Find where the given text appears and provide that cell's center as [X, Y] coordinate. 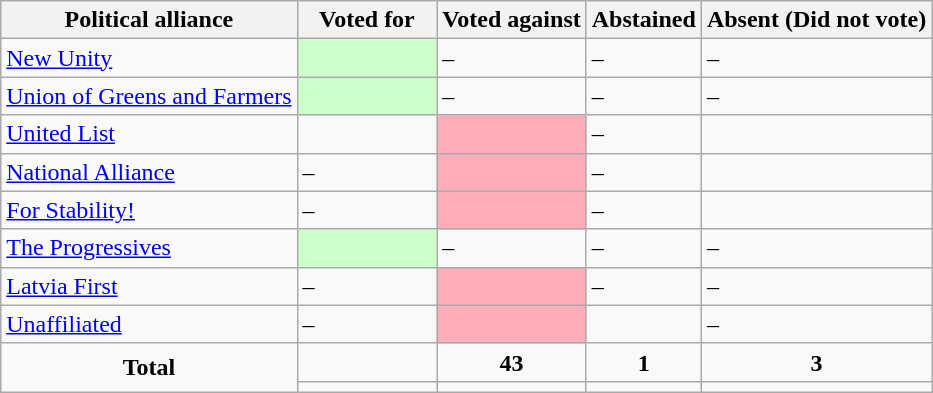
Latvia First [149, 286]
Abstained [644, 20]
1 [644, 362]
National Alliance [149, 172]
Voted against [512, 20]
New Unity [149, 58]
For Stability! [149, 210]
Absent (Did not vote) [816, 20]
43 [512, 362]
Unaffiliated [149, 324]
The Progressives [149, 248]
Political alliance [149, 20]
Total [149, 368]
Union of Greens and Farmers [149, 96]
Voted for [367, 20]
3 [816, 362]
United List [149, 134]
